Extract the [X, Y] coordinate from the center of the cell holding the provided text.  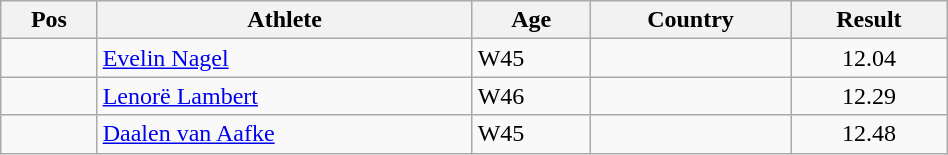
Country [690, 20]
12.48 [870, 134]
W46 [531, 96]
Lenorë Lambert [284, 96]
Age [531, 20]
12.04 [870, 58]
Evelin Nagel [284, 58]
Athlete [284, 20]
Daalen van Aafke [284, 134]
Result [870, 20]
12.29 [870, 96]
Pos [49, 20]
